Provide the (x, y) coordinate of the cell's center where the given text is located.  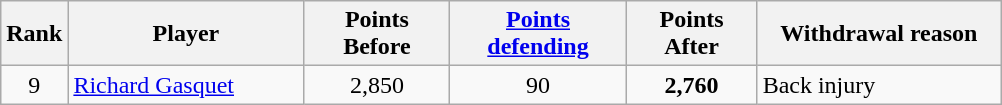
Points defending (538, 34)
Back injury (879, 85)
Rank (34, 34)
Player (186, 34)
90 (538, 85)
Points Before (377, 34)
Withdrawal reason (879, 34)
Richard Gasquet (186, 85)
Points After (692, 34)
9 (34, 85)
2,850 (377, 85)
2,760 (692, 85)
